Search for the cell housing the specified text and yield its (x, y) center coordinate. 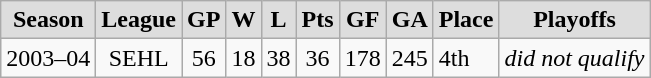
did not qualify (574, 58)
GP (204, 20)
L (278, 20)
2003–04 (48, 58)
36 (318, 58)
SEHL (139, 58)
245 (410, 58)
Season (48, 20)
GF (362, 20)
Playoffs (574, 20)
38 (278, 58)
W (244, 20)
4th (466, 58)
56 (204, 58)
Pts (318, 20)
GA (410, 20)
18 (244, 58)
Place (466, 20)
League (139, 20)
178 (362, 58)
